Detect which cell encompasses the target text, then output its (X, Y) center coordinate. 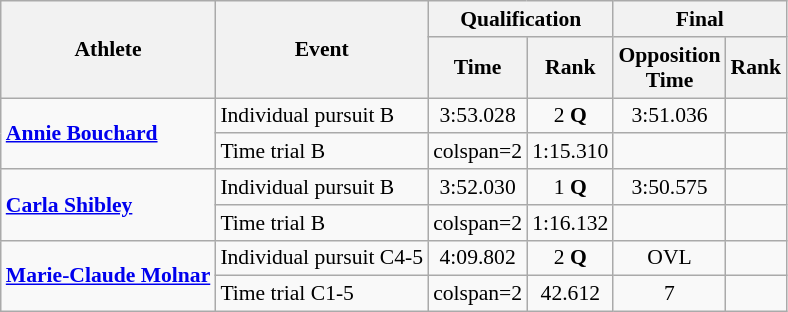
OppositionTime (669, 68)
3:53.028 (478, 116)
3:51.036 (669, 116)
3:50.575 (669, 187)
Time (478, 68)
1:16.132 (570, 223)
Qualification (520, 19)
Time trial C1-5 (322, 294)
1:15.310 (570, 152)
Final (700, 19)
4:09.802 (478, 258)
Individual pursuit C4-5 (322, 258)
Annie Bouchard (108, 134)
Event (322, 50)
1 Q (570, 187)
Marie-Claude Molnar (108, 276)
7 (669, 294)
Athlete (108, 50)
42.612 (570, 294)
OVL (669, 258)
Carla Shibley (108, 204)
3:52.030 (478, 187)
